Determine the (X, Y) coordinate at the center of the cell enclosing the given text.  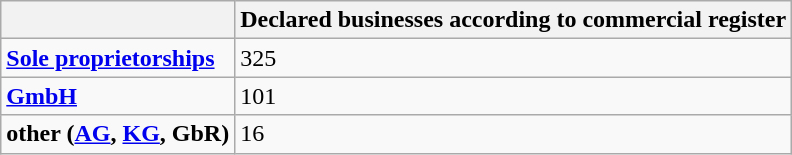
other (AG, KG, GbR) (118, 134)
101 (514, 96)
GmbH (118, 96)
Sole proprietorships (118, 58)
Declared businesses according to commercial register (514, 20)
16 (514, 134)
325 (514, 58)
